Return the (x, y) coordinate for the center point of the cell that contains the specified text.  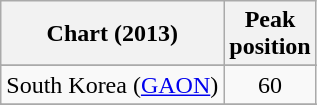
Chart (2013) (112, 34)
Peakposition (270, 34)
60 (270, 85)
South Korea (GAON) (112, 85)
